Detect which cell encompasses the target text, then output its [x, y] center coordinate. 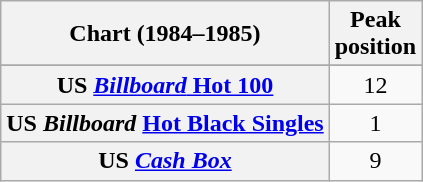
9 [375, 161]
Chart (1984–1985) [165, 34]
12 [375, 85]
US Billboard Hot Black Singles [165, 123]
1 [375, 123]
US Billboard Hot 100 [165, 85]
Peakposition [375, 34]
US Cash Box [165, 161]
